Determine the (X, Y) coordinate at the center of the cell enclosing the given text.  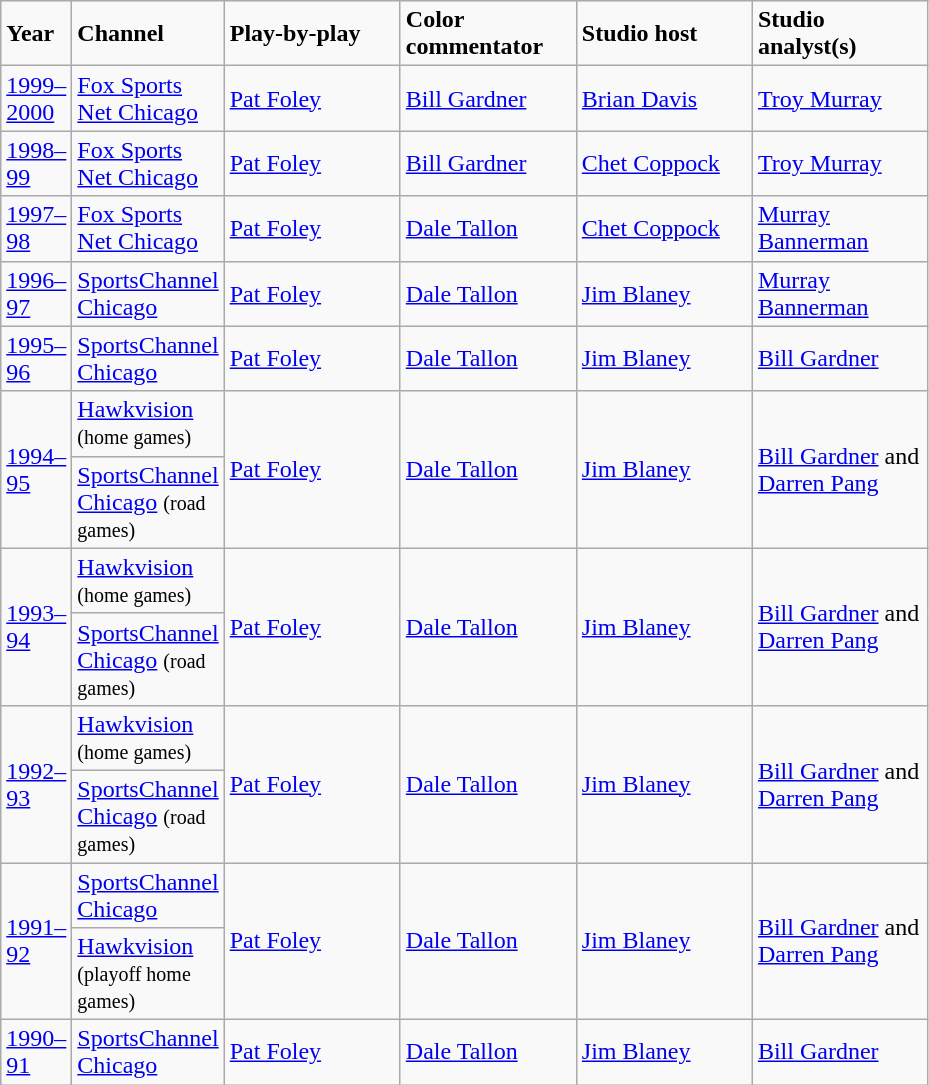
1997–98 (36, 228)
1992–93 (36, 784)
Brian Davis (664, 98)
1998–99 (36, 164)
Hawkvision (playoff home games) (148, 974)
1999–2000 (36, 98)
1993–94 (36, 626)
1994–95 (36, 470)
Studio analyst(s) (840, 34)
Year (36, 34)
Play-by-play (312, 34)
1991–92 (36, 940)
Color commentator (488, 34)
Channel (148, 34)
1990–91 (36, 1052)
Studio host (664, 34)
1995–96 (36, 358)
1996–97 (36, 294)
